Locate the cell with the specified text and output its (x, y) center coordinate. 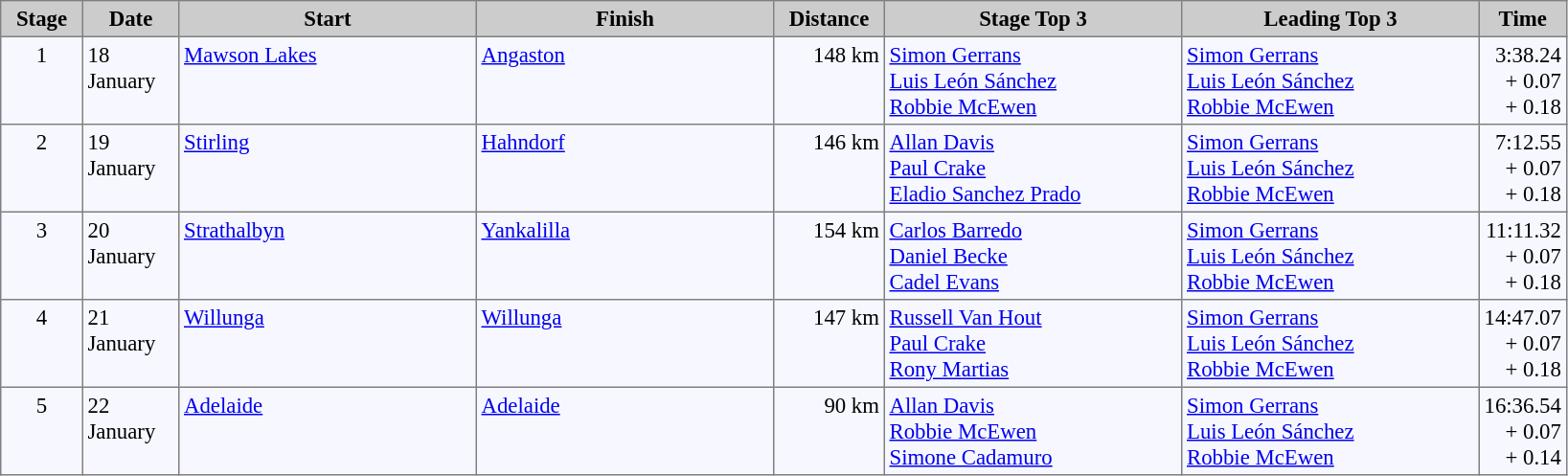
Hahndorf (625, 169)
90 km (829, 431)
22 January (130, 431)
16:36.54 + 0.07 + 0.14 (1523, 431)
Carlos Barredo Daniel Becke Cadel Evans (1033, 256)
Date (130, 19)
Allan Davis Paul Crake Eladio Sanchez Prado (1033, 169)
Stage (42, 19)
Mawson Lakes (328, 80)
Time (1523, 19)
148 km (829, 80)
18 January (130, 80)
Start (328, 19)
147 km (829, 344)
5 (42, 431)
Distance (829, 19)
Angaston (625, 80)
Stirling (328, 169)
Finish (625, 19)
7:12.55 + 0.07 + 0.18 (1523, 169)
3:38.24 + 0.07 + 0.18 (1523, 80)
146 km (829, 169)
4 (42, 344)
Allan Davis Robbie McEwen Simone Cadamuro (1033, 431)
Russell Van Hout Paul Crake Rony Martias (1033, 344)
14:47.07 + 0.07 + 0.18 (1523, 344)
3 (42, 256)
154 km (829, 256)
20 January (130, 256)
Stage Top 3 (1033, 19)
Yankalilla (625, 256)
Strathalbyn (328, 256)
11:11.32 + 0.07 + 0.18 (1523, 256)
Leading Top 3 (1330, 19)
21 January (130, 344)
2 (42, 169)
19 January (130, 169)
1 (42, 80)
